Determine the [x, y] coordinate at the center of the cell enclosing the given text.  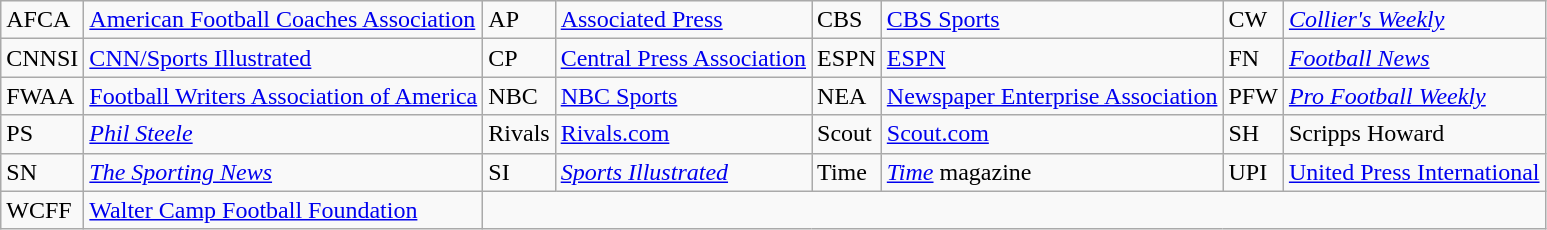
Associated Press [683, 20]
CP [519, 58]
American Football Coaches Association [284, 20]
FN [1253, 58]
FWAA [42, 96]
PS [42, 134]
SN [42, 172]
NBC [519, 96]
The Sporting News [284, 172]
AFCA [42, 20]
CBS [847, 20]
Collier's Weekly [1414, 20]
Football News [1414, 58]
Scout [847, 134]
Newspaper Enterprise Association [1052, 96]
Central Press Association [683, 58]
United Press International [1414, 172]
CW [1253, 20]
NBC Sports [683, 96]
Sports Illustrated [683, 172]
SH [1253, 134]
Scout.com [1052, 134]
CBS Sports [1052, 20]
Scripps Howard [1414, 134]
NEA [847, 96]
Football Writers Association of America [284, 96]
Rivals.com [683, 134]
SI [519, 172]
CNNSI [42, 58]
Rivals [519, 134]
PFW [1253, 96]
CNN/Sports Illustrated [284, 58]
WCFF [42, 210]
Pro Football Weekly [1414, 96]
Time [847, 172]
AP [519, 20]
Walter Camp Football Foundation [284, 210]
UPI [1253, 172]
Time magazine [1052, 172]
Phil Steele [284, 134]
